Identify which cell holds the provided text, then report its (x, y) central coordinate. 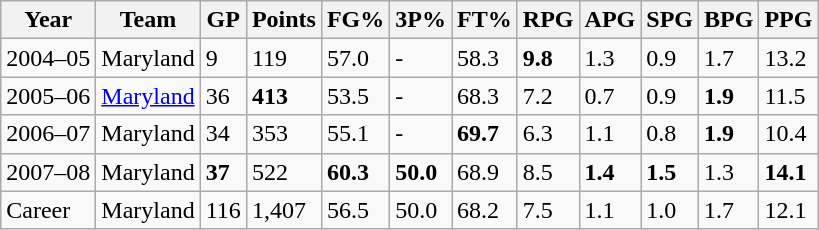
2005–06 (48, 96)
9.8 (548, 58)
6.3 (548, 134)
APG (610, 20)
RPG (548, 20)
Points (284, 20)
60.3 (355, 172)
353 (284, 134)
1,407 (284, 210)
Career (48, 210)
Team (148, 20)
413 (284, 96)
SPG (670, 20)
68.3 (485, 96)
8.5 (548, 172)
13.2 (788, 58)
PPG (788, 20)
7.5 (548, 210)
68.2 (485, 210)
116 (223, 210)
12.1 (788, 210)
0.7 (610, 96)
36 (223, 96)
1.4 (610, 172)
55.1 (355, 134)
2007–08 (48, 172)
69.7 (485, 134)
1.0 (670, 210)
522 (284, 172)
GP (223, 20)
56.5 (355, 210)
2004–05 (48, 58)
68.9 (485, 172)
34 (223, 134)
57.0 (355, 58)
14.1 (788, 172)
58.3 (485, 58)
3P% (421, 20)
53.5 (355, 96)
7.2 (548, 96)
FG% (355, 20)
FT% (485, 20)
Year (48, 20)
10.4 (788, 134)
1.5 (670, 172)
BPG (729, 20)
37 (223, 172)
0.8 (670, 134)
119 (284, 58)
2006–07 (48, 134)
11.5 (788, 96)
9 (223, 58)
